From the cell containing the given text, extract its center point as (x, y) coordinate. 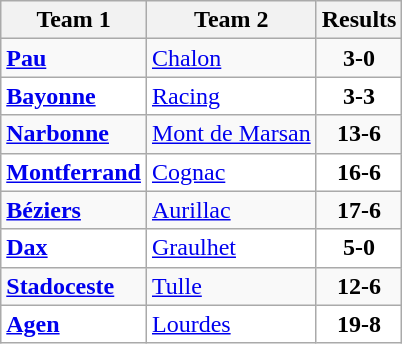
16-6 (359, 172)
Lourdes (231, 324)
Team 1 (74, 20)
Dax (74, 248)
Agen (74, 324)
Team 2 (231, 20)
Aurillac (231, 210)
19-8 (359, 324)
Results (359, 20)
Cognac (231, 172)
Montferrand (74, 172)
13-6 (359, 134)
Mont de Marsan (231, 134)
Graulhet (231, 248)
Stadoceste (74, 286)
Bayonne (74, 96)
Narbonne (74, 134)
Racing (231, 96)
5-0 (359, 248)
Pau (74, 58)
Béziers (74, 210)
Tulle (231, 286)
12-6 (359, 286)
3-3 (359, 96)
3-0 (359, 58)
17-6 (359, 210)
Chalon (231, 58)
